Determine the [X, Y] coordinate at the center of the cell enclosing the given text.  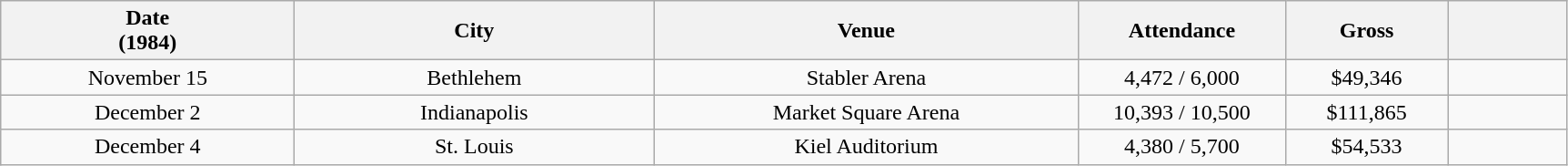
$54,533 [1366, 147]
December 2 [147, 112]
City [475, 31]
$111,865 [1366, 112]
4,472 / 6,000 [1182, 78]
Market Square Arena [866, 112]
November 15 [147, 78]
Gross [1366, 31]
4,380 / 5,700 [1182, 147]
Kiel Auditorium [866, 147]
December 4 [147, 147]
Date(1984) [147, 31]
Venue [866, 31]
Indianapolis [475, 112]
Stabler Arena [866, 78]
$49,346 [1366, 78]
Attendance [1182, 31]
St. Louis [475, 147]
10,393 / 10,500 [1182, 112]
Bethlehem [475, 78]
